Provide the (x, y) coordinate of the cell's center where the given text is located.  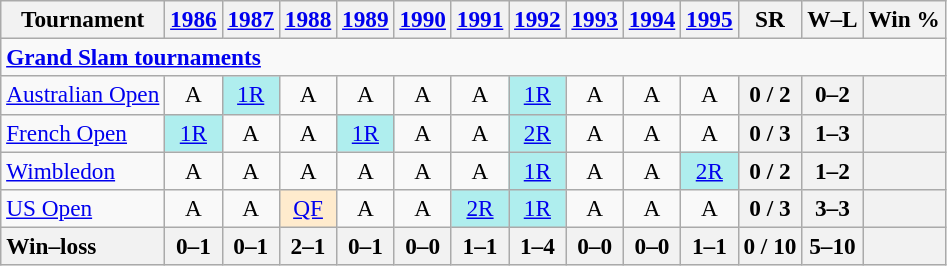
1992 (538, 19)
1986 (194, 19)
5–10 (832, 246)
W–L (832, 19)
Australian Open (83, 95)
0–2 (832, 95)
1987 (250, 19)
Grand Slam tournaments (473, 57)
1–2 (832, 170)
SR (770, 19)
QF (308, 208)
1993 (594, 19)
3–3 (832, 208)
1989 (366, 19)
1991 (480, 19)
1988 (308, 19)
Win % (904, 19)
Tournament (83, 19)
0 / 10 (770, 246)
1–4 (538, 246)
2–1 (308, 246)
French Open (83, 133)
Wimbledon (83, 170)
1995 (710, 19)
1–3 (832, 133)
1990 (422, 19)
1994 (652, 19)
Win–loss (83, 246)
US Open (83, 208)
